Output the [x, y] coordinate of the center of the cell containing the given text.  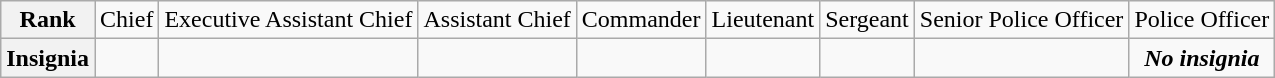
Police Officer [1202, 20]
Commander [641, 20]
Sergeant [868, 20]
Chief [127, 20]
No insignia [1202, 58]
Assistant Chief [497, 20]
Lieutenant [763, 20]
Executive Assistant Chief [288, 20]
Senior Police Officer [1022, 20]
Rank [48, 20]
Insignia [48, 58]
